Return the [X, Y] coordinate for the center point of the cell that contains the specified text.  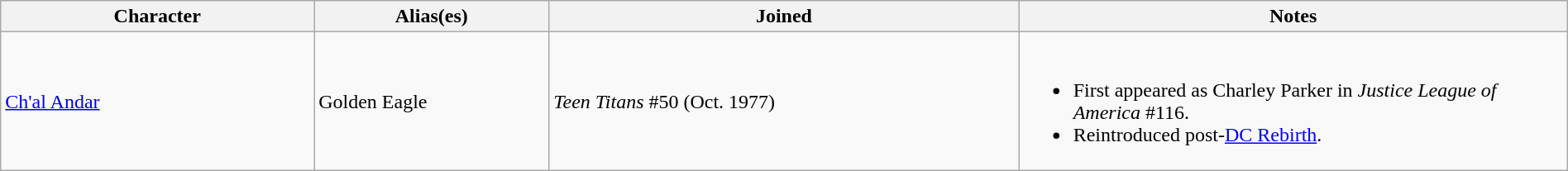
Alias(es) [432, 17]
Teen Titans #50 (Oct. 1977) [784, 101]
First appeared as Charley Parker in Justice League of America #116.Reintroduced post-DC Rebirth. [1293, 101]
Notes [1293, 17]
Joined [784, 17]
Character [157, 17]
Golden Eagle [432, 101]
Ch'al Andar [157, 101]
